Find where the given text appears and provide that cell's center as [X, Y] coordinate. 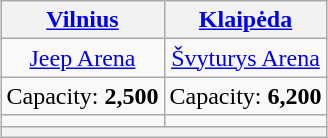
Vilnius [82, 20]
Klaipėda [246, 20]
Jeep Arena [82, 58]
Capacity: 2,500 [82, 96]
Švyturys Arena [246, 58]
Capacity: 6,200 [246, 96]
